From the cell containing the given text, extract its center point as [X, Y] coordinate. 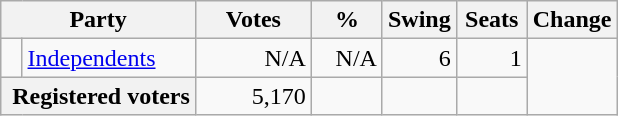
1 [492, 58]
Change [572, 20]
Swing [419, 20]
Party [98, 20]
5,170 [253, 96]
Seats [492, 20]
6 [419, 58]
Independents [108, 58]
Votes [253, 20]
Registered voters [98, 96]
% [346, 20]
